Identify which cell holds the provided text, then report its (x, y) central coordinate. 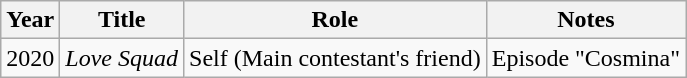
Love Squad (122, 58)
Year (30, 20)
Title (122, 20)
Self (Main contestant's friend) (336, 58)
Role (336, 20)
Notes (586, 20)
Episode "Cosmina" (586, 58)
2020 (30, 58)
